Extract the [X, Y] coordinate from the center of the cell holding the provided text.  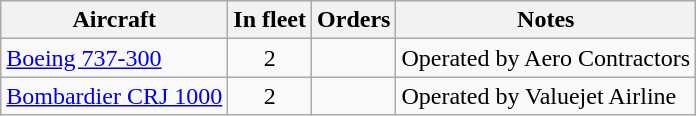
Orders [354, 20]
Operated by Valuejet Airline [546, 96]
Boeing 737-300 [114, 58]
Bombardier CRJ 1000 [114, 96]
Operated by Aero Contractors [546, 58]
In fleet [270, 20]
Aircraft [114, 20]
Notes [546, 20]
